Provide the [X, Y] coordinate of the cell's center where the given text is located.  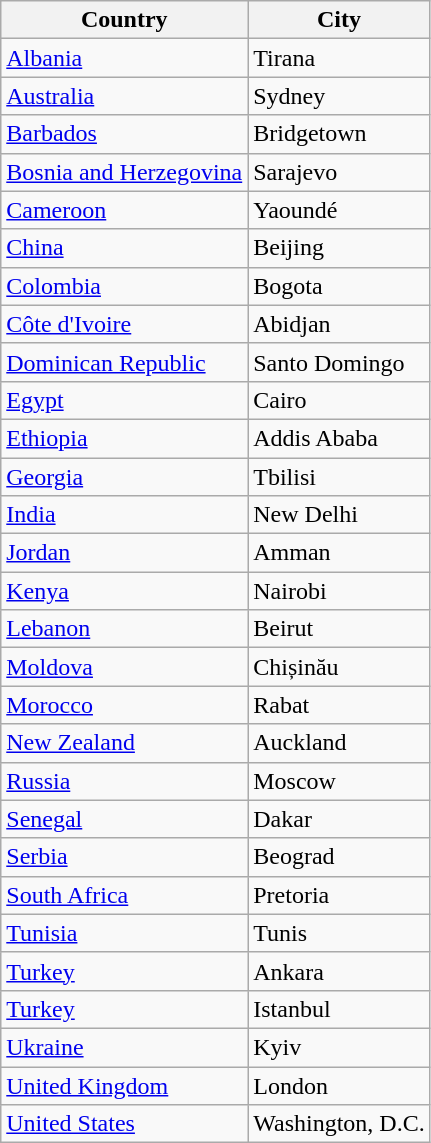
Auckland [339, 743]
Côte d'Ivoire [124, 324]
Ethiopia [124, 438]
Australia [124, 96]
Amman [339, 553]
Tirana [339, 58]
Sarajevo [339, 172]
Washington, D.C. [339, 1124]
Jordan [124, 553]
Beograd [339, 857]
Morocco [124, 705]
United Kingdom [124, 1085]
China [124, 248]
Senegal [124, 819]
City [339, 20]
United States [124, 1124]
Bogota [339, 286]
Tunisia [124, 933]
Ukraine [124, 1047]
Yaoundé [339, 210]
Rabat [339, 705]
Dakar [339, 819]
India [124, 515]
Lebanon [124, 629]
Country [124, 20]
Ankara [339, 971]
Colombia [124, 286]
Bosnia and Herzegovina [124, 172]
Russia [124, 781]
Egypt [124, 400]
Sydney [339, 96]
Tbilisi [339, 477]
New Zealand [124, 743]
London [339, 1085]
Moldova [124, 667]
Pretoria [339, 895]
Chișinău [339, 667]
New Delhi [339, 515]
Beijing [339, 248]
South Africa [124, 895]
Cameroon [124, 210]
Moscow [339, 781]
Santo Domingo [339, 362]
Georgia [124, 477]
Albania [124, 58]
Cairo [339, 400]
Abidjan [339, 324]
Beirut [339, 629]
Barbados [124, 134]
Tunis [339, 933]
Dominican Republic [124, 362]
Istanbul [339, 1009]
Addis Ababa [339, 438]
Bridgetown [339, 134]
Kenya [124, 591]
Serbia [124, 857]
Kyiv [339, 1047]
Nairobi [339, 591]
